Pinpoint the cell where the given text exists, returning its [X, Y] midpoint coordinate. 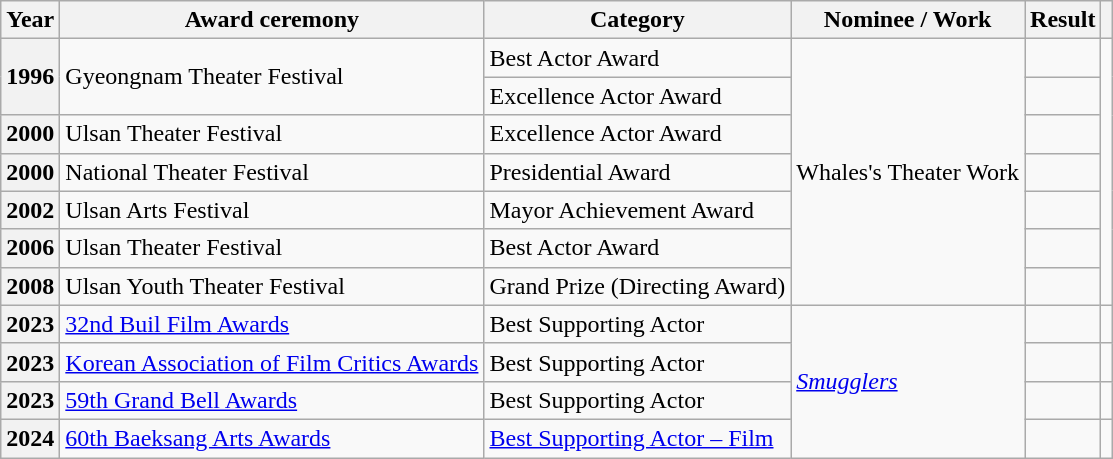
Ulsan Arts Festival [272, 210]
2006 [30, 248]
32nd Buil Film Awards [272, 324]
Best Supporting Actor – Film [638, 438]
2024 [30, 438]
Mayor Achievement Award [638, 210]
Year [30, 20]
National Theater Festival [272, 172]
Grand Prize (Directing Award) [638, 286]
Award ceremony [272, 20]
Result [1063, 20]
Gyeongnam Theater Festival [272, 77]
Category [638, 20]
Presidential Award [638, 172]
2008 [30, 286]
Whales's Theater Work [908, 172]
Smugglers [908, 381]
Nominee / Work [908, 20]
60th Baeksang Arts Awards [272, 438]
1996 [30, 77]
Korean Association of Film Critics Awards [272, 362]
2002 [30, 210]
Ulsan Youth Theater Festival [272, 286]
59th Grand Bell Awards [272, 400]
